Pinpoint the cell where the given text exists, returning its (X, Y) midpoint coordinate. 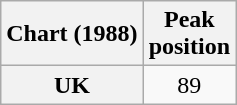
UK (72, 85)
Peakposition (189, 34)
89 (189, 85)
Chart (1988) (72, 34)
